Pinpoint the cell where the given text exists, returning its (x, y) midpoint coordinate. 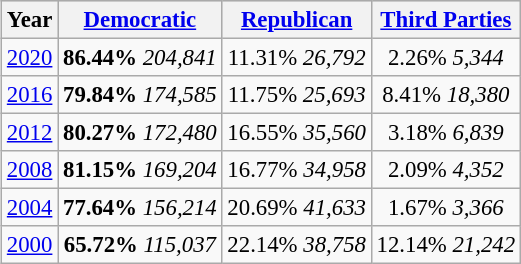
2000 (30, 245)
2008 (30, 170)
Democratic (140, 20)
65.72% 115,037 (140, 245)
3.18% 6,839 (446, 133)
12.14% 21,242 (446, 245)
2.26% 5,344 (446, 58)
79.84% 174,585 (140, 95)
11.75% 25,693 (296, 95)
80.27% 172,480 (140, 133)
2012 (30, 133)
16.55% 35,560 (296, 133)
22.14% 38,758 (296, 245)
77.64% 156,214 (140, 208)
Republican (296, 20)
8.41% 18,380 (446, 95)
2016 (30, 95)
81.15% 169,204 (140, 170)
Third Parties (446, 20)
Year (30, 20)
11.31% 26,792 (296, 58)
1.67% 3,366 (446, 208)
86.44% 204,841 (140, 58)
2.09% 4,352 (446, 170)
16.77% 34,958 (296, 170)
20.69% 41,633 (296, 208)
2020 (30, 58)
2004 (30, 208)
